Provide the [x, y] coordinate of the cell's center where the given text is located.  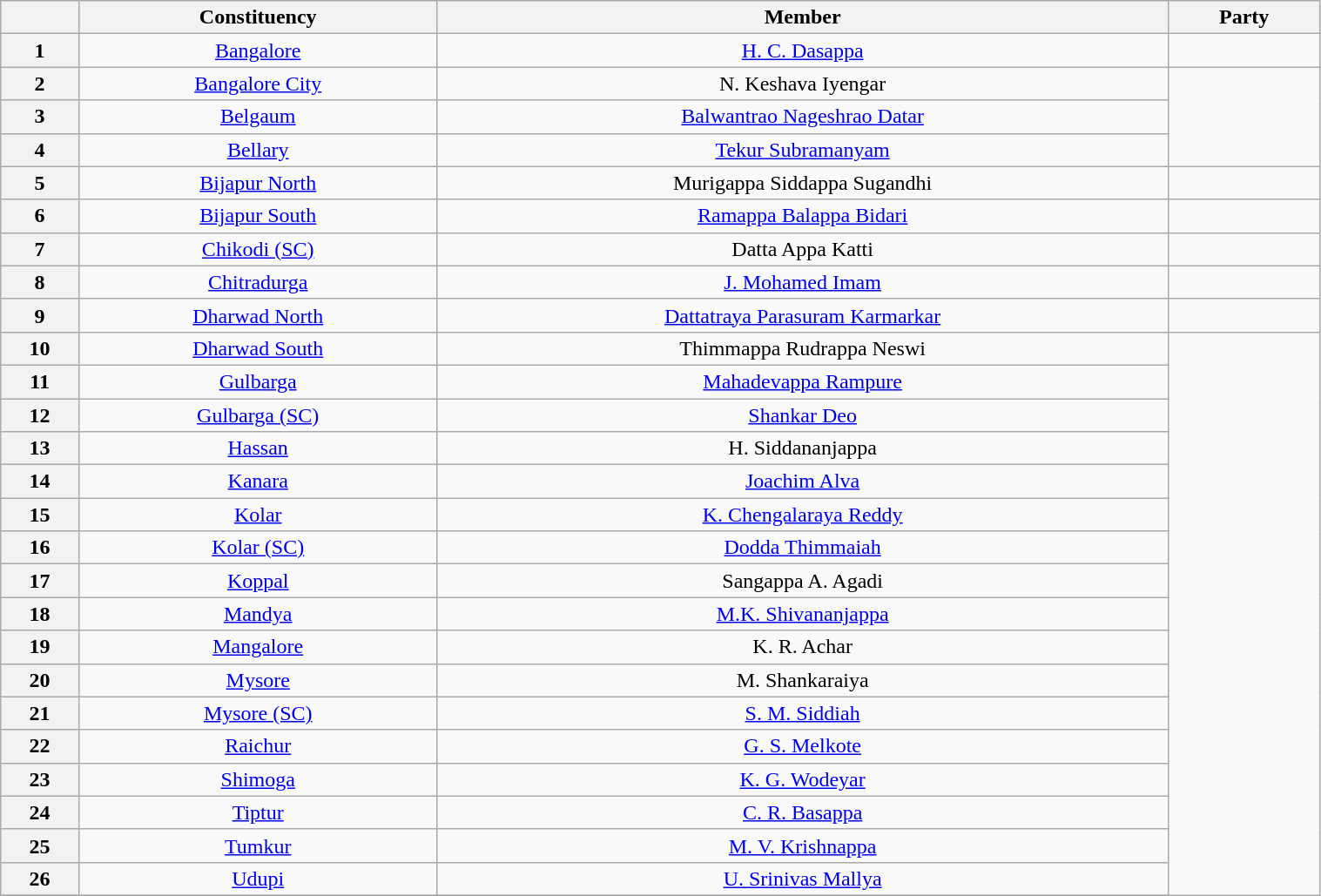
Member [803, 17]
K. G. Wodeyar [803, 779]
22 [40, 746]
7 [40, 249]
15 [40, 515]
8 [40, 282]
Bangalore City [258, 84]
14 [40, 482]
Tumkur [258, 845]
Dodda Thimmaiah [803, 548]
K. R. Achar [803, 647]
Kanara [258, 482]
3 [40, 117]
24 [40, 812]
10 [40, 348]
M. V. Krishnappa [803, 845]
19 [40, 647]
12 [40, 415]
2 [40, 84]
Dattatraya Parasuram Karmarkar [803, 315]
Mandya [258, 614]
Kolar [258, 515]
Ramappa Balappa Bidari [803, 216]
Bellary [258, 150]
U. Srinivas Mallya [803, 879]
Thimmappa Rudrappa Neswi [803, 348]
G. S. Melkote [803, 746]
N. Keshava Iyengar [803, 84]
Gulbarga [258, 381]
20 [40, 680]
Raichur [258, 746]
Chikodi (SC) [258, 249]
H. C. Dasappa [803, 51]
23 [40, 779]
Mysore [258, 680]
21 [40, 713]
Udupi [258, 879]
4 [40, 150]
J. Mohamed Imam [803, 282]
Belgaum [258, 117]
Party [1243, 17]
Gulbarga (SC) [258, 415]
C. R. Basappa [803, 812]
Sangappa A. Agadi [803, 581]
Constituency [258, 17]
S. M. Siddiah [803, 713]
5 [40, 183]
Hassan [258, 448]
Dharwad North [258, 315]
Mangalore [258, 647]
Balwantrao Nageshrao Datar [803, 117]
Tekur Subramanyam [803, 150]
13 [40, 448]
Koppal [258, 581]
1 [40, 51]
11 [40, 381]
9 [40, 315]
Tiptur [258, 812]
Datta Appa Katti [803, 249]
Mahadevappa Rampure [803, 381]
Bangalore [258, 51]
6 [40, 216]
Chitradurga [258, 282]
Dharwad South [258, 348]
25 [40, 845]
M. Shankaraiya [803, 680]
16 [40, 548]
Murigappa Siddappa Sugandhi [803, 183]
Bijapur South [258, 216]
H. Siddananjappa [803, 448]
Shankar Deo [803, 415]
Mysore (SC) [258, 713]
26 [40, 879]
17 [40, 581]
Shimoga [258, 779]
M.K. Shivananjappa [803, 614]
18 [40, 614]
K. Chengalaraya Reddy [803, 515]
Joachim Alva [803, 482]
Bijapur North [258, 183]
Kolar (SC) [258, 548]
